From the cell containing the given text, extract its center point as (x, y) coordinate. 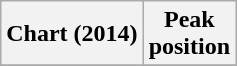
Chart (2014) (72, 34)
Peakposition (189, 34)
